Detect which cell encompasses the target text, then output its [X, Y] center coordinate. 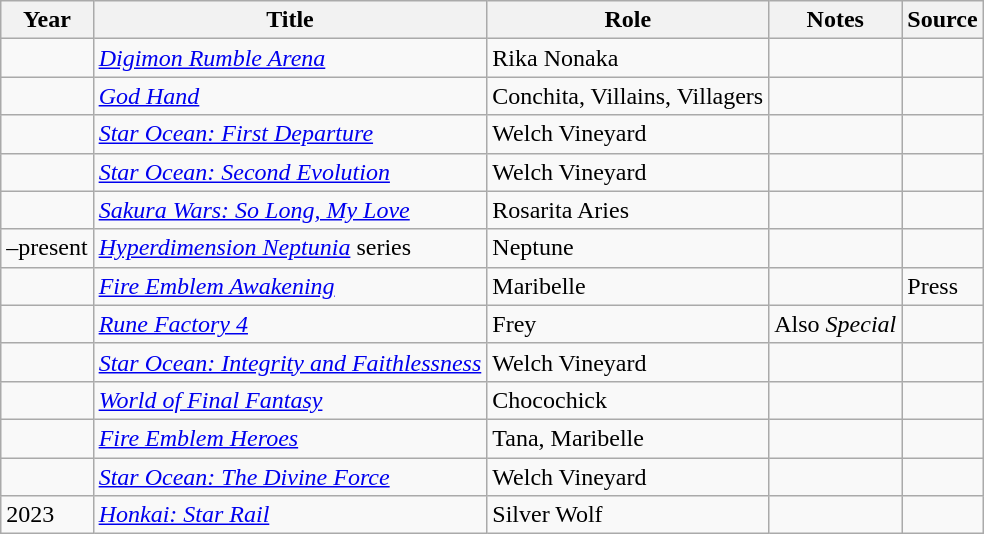
Star Ocean: Second Evolution [290, 172]
Star Ocean: First Departure [290, 134]
Source [942, 20]
Star Ocean: The Divine Force [290, 477]
Sakura Wars: So Long, My Love [290, 210]
Rune Factory 4 [290, 324]
Year [47, 20]
Chocochick [628, 400]
Fire Emblem Heroes [290, 438]
Frey [628, 324]
Also Special [836, 324]
Rika Nonaka [628, 58]
Notes [836, 20]
Fire Emblem Awakening [290, 286]
Star Ocean: Integrity and Faithlessness [290, 362]
Digimon Rumble Arena [290, 58]
God Hand [290, 96]
Press [942, 286]
Title [290, 20]
Role [628, 20]
World of Final Fantasy [290, 400]
Silver Wolf [628, 515]
Hyperdimension Neptunia series [290, 248]
2023 [47, 515]
Honkai: Star Rail [290, 515]
Neptune [628, 248]
Maribelle [628, 286]
Conchita, Villains, Villagers [628, 96]
–present [47, 248]
Tana, Maribelle [628, 438]
Rosarita Aries [628, 210]
